Find where the given text appears and provide that cell's center as (x, y) coordinate. 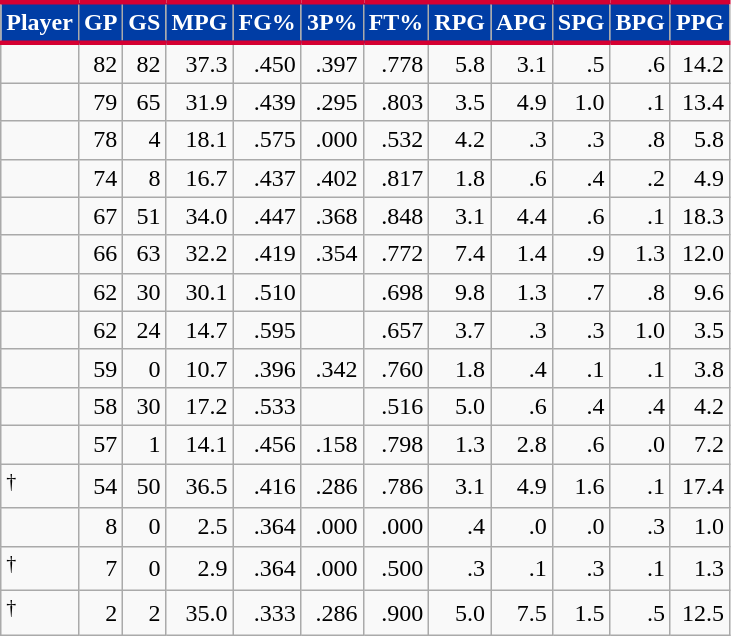
.817 (396, 178)
14.7 (200, 330)
31.9 (200, 102)
.2 (640, 178)
.342 (332, 368)
13.4 (700, 102)
.447 (267, 216)
3P% (332, 22)
12.0 (700, 254)
7.2 (700, 444)
7.5 (522, 614)
50 (144, 486)
.9 (581, 254)
.760 (396, 368)
3.8 (700, 368)
.772 (396, 254)
14.1 (200, 444)
MPG (200, 22)
1.6 (581, 486)
63 (144, 254)
.778 (396, 63)
3.7 (460, 330)
.516 (396, 406)
1 (144, 444)
.848 (396, 216)
18.1 (200, 140)
4.4 (522, 216)
.354 (332, 254)
32.2 (200, 254)
65 (144, 102)
.900 (396, 614)
SPG (581, 22)
.396 (267, 368)
BPG (640, 22)
1.5 (581, 614)
.532 (396, 140)
.575 (267, 140)
.500 (396, 568)
36.5 (200, 486)
PPG (700, 22)
.397 (332, 63)
.333 (267, 614)
FT% (396, 22)
30.1 (200, 292)
.456 (267, 444)
66 (100, 254)
34.0 (200, 216)
.595 (267, 330)
.439 (267, 102)
16.7 (200, 178)
9.6 (700, 292)
79 (100, 102)
.798 (396, 444)
7.4 (460, 254)
54 (100, 486)
12.5 (700, 614)
.657 (396, 330)
17.2 (200, 406)
.158 (332, 444)
57 (100, 444)
14.2 (700, 63)
.368 (332, 216)
APG (522, 22)
24 (144, 330)
.416 (267, 486)
35.0 (200, 614)
.419 (267, 254)
78 (100, 140)
.437 (267, 178)
2.5 (200, 527)
74 (100, 178)
Player (40, 22)
.295 (332, 102)
FG% (267, 22)
.7 (581, 292)
GP (100, 22)
.698 (396, 292)
37.3 (200, 63)
17.4 (700, 486)
.510 (267, 292)
1.4 (522, 254)
2.8 (522, 444)
10.7 (200, 368)
51 (144, 216)
67 (100, 216)
7 (100, 568)
18.3 (700, 216)
RPG (460, 22)
.803 (396, 102)
9.8 (460, 292)
.533 (267, 406)
.786 (396, 486)
GS (144, 22)
.450 (267, 63)
58 (100, 406)
4 (144, 140)
59 (100, 368)
2.9 (200, 568)
.402 (332, 178)
